Scan for the cell matching the given text and deliver its [x, y] coordinate at center. 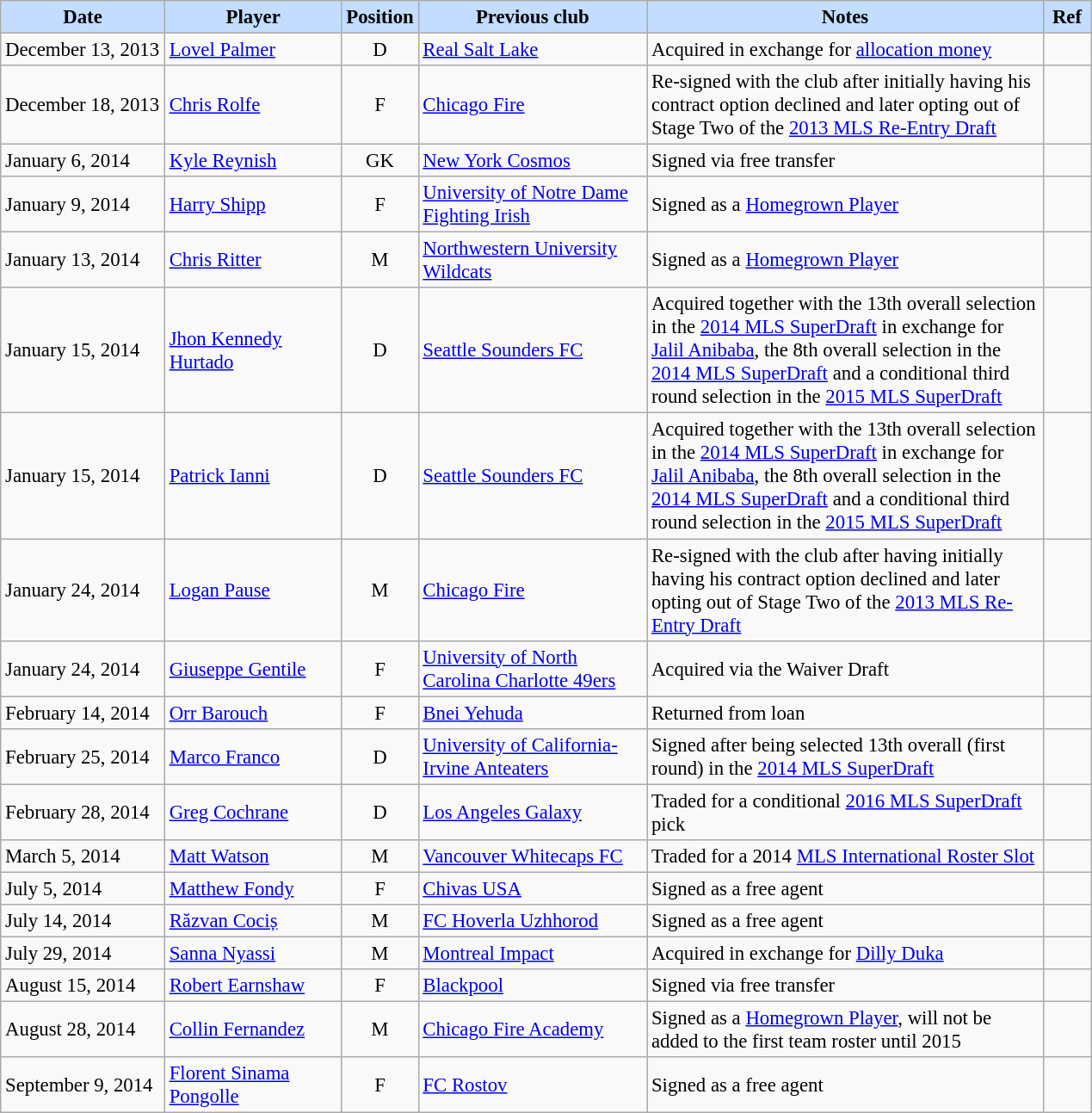
December 18, 2013 [83, 105]
Giuseppe Gentile [253, 668]
University of California-Irvine Anteaters [533, 756]
Re-signed with the club after initially having his contract option declined and later opting out of Stage Two of the 2013 MLS Re-Entry Draft [845, 105]
Florent Sinama Pongolle [253, 1085]
Notes [845, 17]
Acquired via the Waiver Draft [845, 668]
University of Notre Dame Fighting Irish [533, 205]
Chris Ritter [253, 260]
Real Salt Lake [533, 50]
Player [253, 17]
Matt Watson [253, 856]
Traded for a conditional 2016 MLS SuperDraft pick [845, 813]
Returned from loan [845, 713]
Chicago Fire Academy [533, 1030]
January 13, 2014 [83, 260]
Răzvan Cociș [253, 921]
Previous club [533, 17]
February 28, 2014 [83, 813]
Kyle Reynish [253, 161]
Logan Pause [253, 591]
Collin Fernandez [253, 1030]
September 9, 2014 [83, 1085]
Bnei Yehuda [533, 713]
University of North Carolina Charlotte 49ers [533, 668]
July 5, 2014 [83, 888]
Sanna Nyassi [253, 953]
August 28, 2014 [83, 1030]
Orr Barouch [253, 713]
December 13, 2013 [83, 50]
FC Rostov [533, 1085]
Chivas USA [533, 888]
Signed as a Homegrown Player, will not be added to the first team roster until 2015 [845, 1030]
Patrick Ianni [253, 476]
Jhon Kennedy Hurtado [253, 350]
February 14, 2014 [83, 713]
Acquired in exchange for Dilly Duka [845, 953]
Position [380, 17]
Chris Rolfe [253, 105]
July 14, 2014 [83, 921]
January 6, 2014 [83, 161]
Date [83, 17]
Signed after being selected 13th overall (first round) in the 2014 MLS SuperDraft [845, 756]
Marco Franco [253, 756]
January 9, 2014 [83, 205]
Greg Cochrane [253, 813]
GK [380, 161]
Robert Earnshaw [253, 986]
Montreal Impact [533, 953]
FC Hoverla Uzhhorod [533, 921]
August 15, 2014 [83, 986]
Traded for a 2014 MLS International Roster Slot [845, 856]
Matthew Fondy [253, 888]
Vancouver Whitecaps FC [533, 856]
February 25, 2014 [83, 756]
Northwestern University Wildcats [533, 260]
July 29, 2014 [83, 953]
New York Cosmos [533, 161]
Ref [1067, 17]
Acquired in exchange for allocation money [845, 50]
Los Angeles Galaxy [533, 813]
Harry Shipp [253, 205]
Lovel Palmer [253, 50]
March 5, 2014 [83, 856]
Blackpool [533, 986]
Re-signed with the club after having initially having his contract option declined and later opting out of Stage Two of the 2013 MLS Re-Entry Draft [845, 591]
